Provide the [x, y] coordinate of the cell's center where the given text is located.  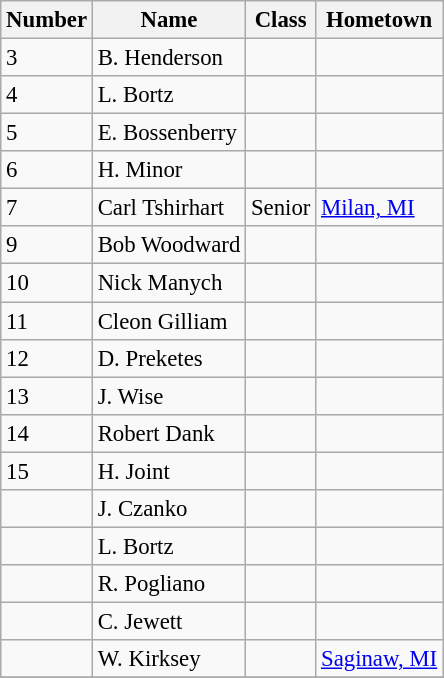
9 [47, 245]
15 [47, 471]
R. Pogliano [168, 584]
E. Bossenberry [168, 133]
Carl Tshirhart [168, 208]
12 [47, 358]
Class [281, 20]
D. Preketes [168, 358]
11 [47, 321]
Hometown [380, 20]
W. Kirksey [168, 659]
C. Jewett [168, 621]
Number [47, 20]
Robert Dank [168, 433]
Name [168, 20]
3 [47, 58]
J. Wise [168, 396]
Senior [281, 208]
Bob Woodward [168, 245]
H. Minor [168, 170]
Cleon Gilliam [168, 321]
Nick Manych [168, 283]
14 [47, 433]
5 [47, 133]
6 [47, 170]
7 [47, 208]
J. Czanko [168, 509]
Saginaw, MI [380, 659]
13 [47, 396]
10 [47, 283]
4 [47, 95]
H. Joint [168, 471]
Milan, MI [380, 208]
B. Henderson [168, 58]
